Determine the (x, y) coordinate at the center of the cell enclosing the given text.  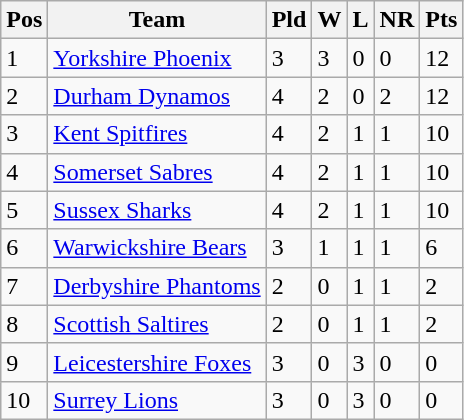
Leicestershire Foxes (157, 362)
Scottish Saltires (157, 324)
L (360, 20)
W (330, 20)
5 (24, 210)
Surrey Lions (157, 400)
Somerset Sabres (157, 172)
Sussex Sharks (157, 210)
Warwickshire Bears (157, 248)
9 (24, 362)
Kent Spitfires (157, 134)
Durham Dynamos (157, 96)
Derbyshire Phantoms (157, 286)
7 (24, 286)
8 (24, 324)
Pts (442, 20)
Pos (24, 20)
Pld (289, 20)
NR (397, 20)
Yorkshire Phoenix (157, 58)
Team (157, 20)
